Capture the cell that displays the provided text and extract its [x, y] central coordinate. 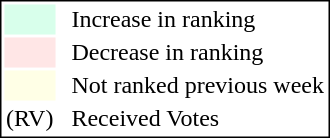
Increase in ranking [198, 19]
Decrease in ranking [198, 53]
Received Votes [198, 119]
Not ranked previous week [198, 85]
(RV) [29, 119]
